For the text-containing cell, return its midpoint in [x, y] coordinate format. 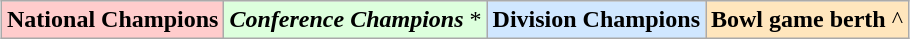
Bowl game berth ^ [808, 20]
National Champions [113, 20]
Conference Champions * [356, 20]
Division Champions [596, 20]
